Locate the cell with the specified text and output its (X, Y) center coordinate. 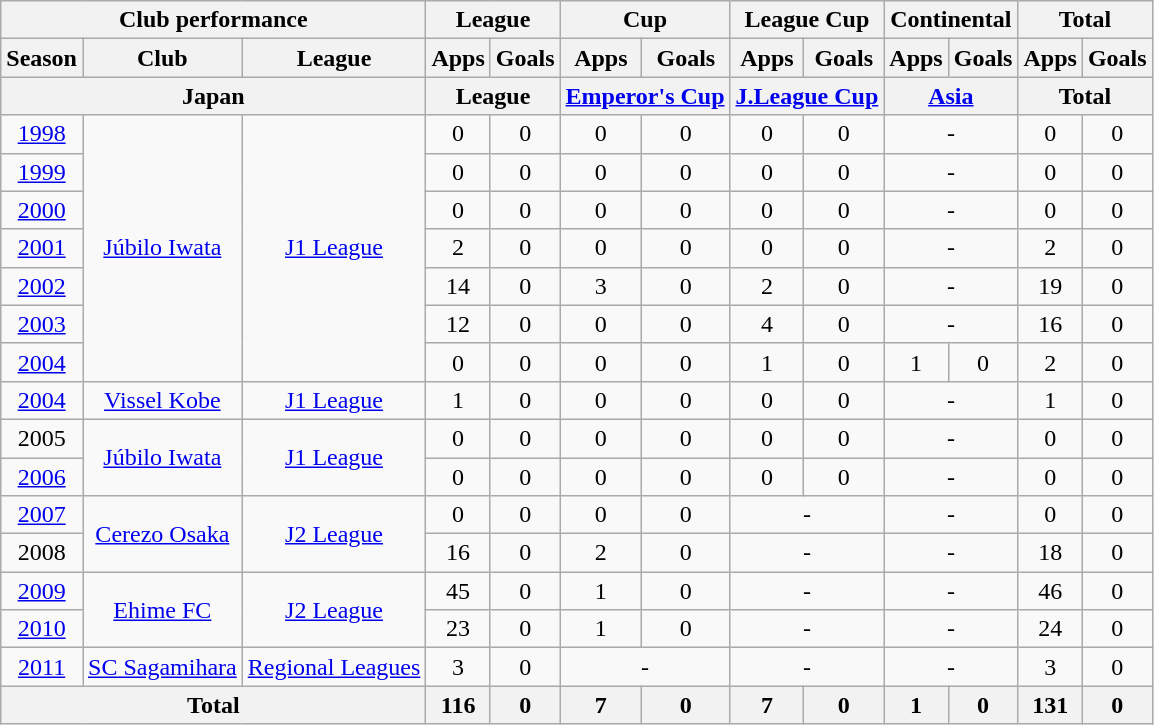
12 (458, 324)
League Cup (807, 20)
2011 (42, 667)
116 (458, 705)
Emperor's Cup (645, 96)
SC Sagamihara (162, 667)
Season (42, 58)
Vissel Kobe (162, 400)
Cerezo Osaka (162, 534)
131 (1050, 705)
14 (458, 286)
2008 (42, 553)
45 (458, 591)
4 (767, 324)
Regional Leagues (334, 667)
Club (162, 58)
19 (1050, 286)
1998 (42, 134)
2003 (42, 324)
Japan (214, 96)
2009 (42, 591)
18 (1050, 553)
Club performance (214, 20)
Cup (645, 20)
46 (1050, 591)
2006 (42, 477)
Continental (951, 20)
23 (458, 629)
Ehime FC (162, 610)
Asia (951, 96)
2005 (42, 438)
2000 (42, 210)
2002 (42, 286)
2007 (42, 515)
2010 (42, 629)
J.League Cup (807, 96)
24 (1050, 629)
2001 (42, 248)
1999 (42, 172)
